Search for the cell housing the specified text and yield its (X, Y) center coordinate. 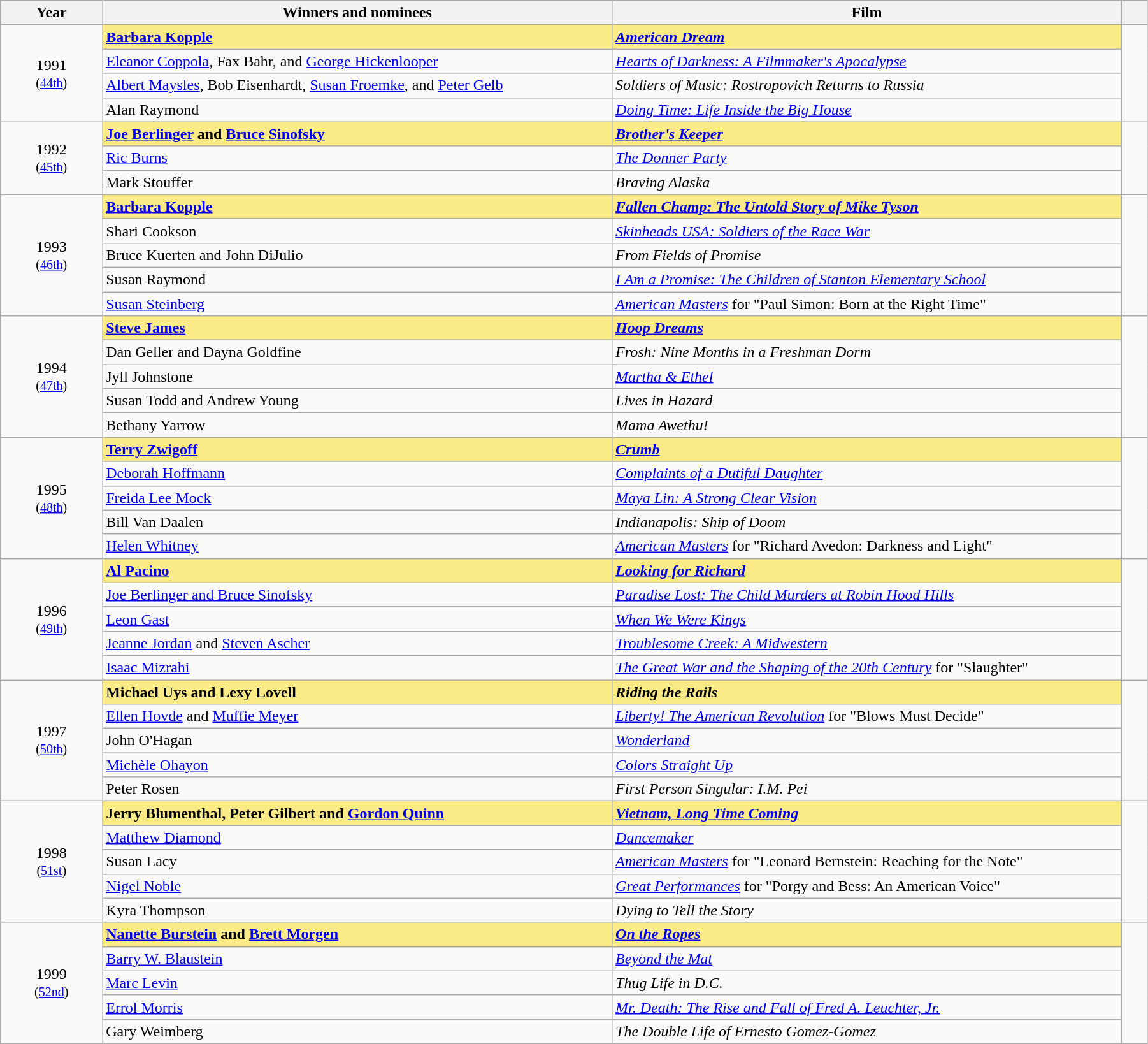
Riding the Rails (867, 692)
1997(50th) (52, 740)
Film (867, 13)
The Donner Party (867, 158)
Freida Lee Mock (357, 498)
Vietnam, Long Time Coming (867, 813)
The Great War and the Shaping of the 20th Century for "Slaughter" (867, 667)
American Masters for "Richard Avedon: Darkness and Light" (867, 546)
Mr. Death: The Rise and Fall of Fred A. Leuchter, Jr. (867, 1007)
Leon Gast (357, 619)
Isaac Mizrahi (357, 667)
Al Pacino (357, 570)
From Fields of Promise (867, 255)
The Double Life of Ernesto Gomez-Gomez (867, 1031)
Nigel Noble (357, 886)
Steve James (357, 328)
Lives in Hazard (867, 401)
1998(51st) (52, 862)
Michael Uys and Lexy Lovell (357, 692)
Alan Raymond (357, 110)
Crumb (867, 449)
I Am a Promise: The Children of Stanton Elementary School (867, 279)
Frosh: Nine Months in a Freshman Dorm (867, 352)
Terry Zwigoff (357, 449)
Kyra Thompson (357, 910)
Gary Weimberg (357, 1031)
Hearts of Darkness: A Filmmaker's Apocalypse (867, 61)
Jyll Johnstone (357, 377)
Jerry Blumenthal, Peter Gilbert and Gordon Quinn (357, 813)
Barry W. Blaustein (357, 959)
Soldiers of Music: Rostropovich Returns to Russia (867, 85)
Thug Life in D.C. (867, 983)
First Person Singular: I.M. Pei (867, 789)
Wonderland (867, 741)
Peter Rosen (357, 789)
Year (52, 13)
Dancemaker (867, 837)
American Masters for "Leonard Bernstein: Reaching for the Note" (867, 862)
Susan Todd and Andrew Young (357, 401)
Dan Geller and Dayna Goldfine (357, 352)
Jeanne Jordan and Steven Ascher (357, 643)
Doing Time: Life Inside the Big House (867, 110)
Great Performances for "Porgy and Bess: An American Voice" (867, 886)
American Masters for "Paul Simon: Born at the Right Time" (867, 304)
Bethany Yarrow (357, 425)
Deborah Hoffmann (357, 474)
1991(44th) (52, 73)
Albert Maysles, Bob Eisenhardt, Susan Froemke, and Peter Gelb (357, 85)
1999(52nd) (52, 983)
Indianapolis: Ship of Doom (867, 522)
Dying to Tell the Story (867, 910)
Ellen Hovde and Muffie Meyer (357, 716)
Mama Awethu! (867, 425)
Mark Stouffer (357, 182)
Skinheads USA: Soldiers of the Race War (867, 231)
American Dream (867, 37)
When We Were Kings (867, 619)
Marc Levin (357, 983)
Susan Lacy (357, 862)
Hoop Dreams (867, 328)
Helen Whitney (357, 546)
Matthew Diamond (357, 837)
Colors Straight Up (867, 765)
Beyond the Mat (867, 959)
Shari Cookson (357, 231)
Ric Burns (357, 158)
Martha & Ethel (867, 377)
Bruce Kuerten and John DiJulio (357, 255)
1993(46th) (52, 255)
Susan Steinberg (357, 304)
Maya Lin: A Strong Clear Vision (867, 498)
Braving Alaska (867, 182)
1994(47th) (52, 377)
1995(48th) (52, 498)
Troublesome Creek: A Midwestern (867, 643)
On the Ropes (867, 934)
1992(45th) (52, 158)
Nanette Burstein and Brett Morgen (357, 934)
Susan Raymond (357, 279)
1996(49th) (52, 619)
Looking for Richard (867, 570)
John O'Hagan (357, 741)
Errol Morris (357, 1007)
Brother's Keeper (867, 134)
Michèle Ohayon (357, 765)
Winners and nominees (357, 13)
Paradise Lost: The Child Murders at Robin Hood Hills (867, 595)
Fallen Champ: The Untold Story of Mike Tyson (867, 207)
Bill Van Daalen (357, 522)
Complaints of a Dutiful Daughter (867, 474)
Liberty! The American Revolution for "Blows Must Decide" (867, 716)
Eleanor Coppola, Fax Bahr, and George Hickenlooper (357, 61)
